Extract the [x, y] coordinate from the center of the cell holding the provided text.  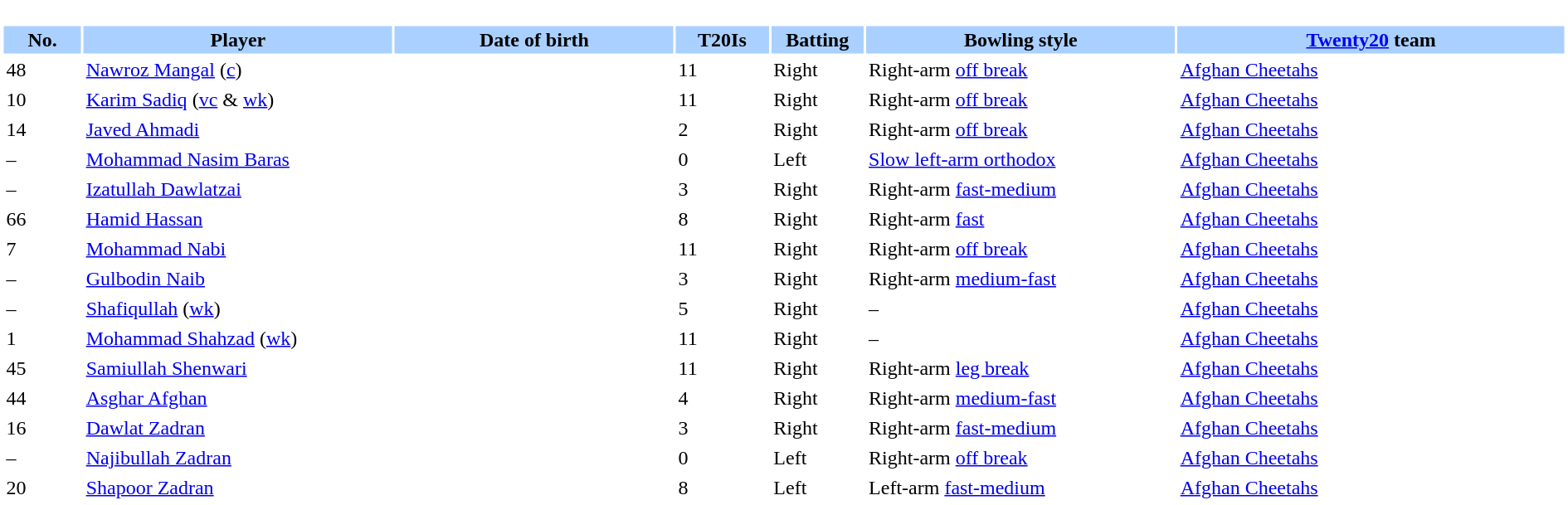
66 [41, 219]
14 [41, 129]
44 [41, 398]
Nawroz Mangal (c) [239, 70]
Mohammad Shahzad (wk) [239, 338]
Dawlat Zadran [239, 428]
Gulbodin Naib [239, 279]
Right-arm leg break [1020, 368]
Samiullah Shenwari [239, 368]
T20Is [723, 40]
Najibullah Zadran [239, 458]
Date of birth [534, 40]
5 [723, 308]
Shafiqullah (wk) [239, 308]
Shapoor Zadran [239, 488]
Javed Ahmadi [239, 129]
No. [41, 40]
7 [41, 249]
20 [41, 488]
4 [723, 398]
Asghar Afghan [239, 398]
Slow left-arm orthodox [1020, 159]
Mohammad Nasim Baras [239, 159]
Bowling style [1020, 40]
48 [41, 70]
Karim Sadiq (vc & wk) [239, 100]
16 [41, 428]
2 [723, 129]
10 [41, 100]
Batting [817, 40]
45 [41, 368]
1 [41, 338]
Mohammad Nabi [239, 249]
Left-arm fast-medium [1020, 488]
Hamid Hassan [239, 219]
Right-arm fast [1020, 219]
Twenty20 team [1371, 40]
Player [239, 40]
Izatullah Dawlatzai [239, 189]
